From the cell containing the given text, extract its center point as (X, Y) coordinate. 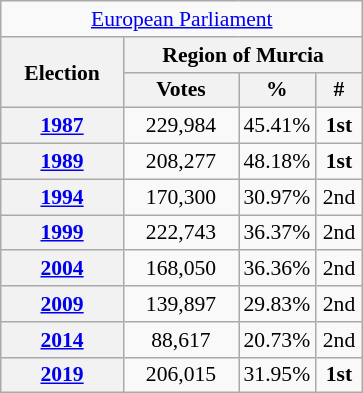
88,617 (180, 340)
2009 (62, 304)
229,984 (180, 126)
36.36% (276, 269)
Election (62, 72)
1989 (62, 162)
48.18% (276, 162)
Region of Murcia (242, 55)
206,015 (180, 375)
# (339, 90)
1994 (62, 197)
139,897 (180, 304)
168,050 (180, 269)
2014 (62, 340)
1987 (62, 126)
30.97% (276, 197)
222,743 (180, 233)
1999 (62, 233)
2004 (62, 269)
36.37% (276, 233)
208,277 (180, 162)
European Parliament (182, 19)
20.73% (276, 340)
45.41% (276, 126)
31.95% (276, 375)
Votes (180, 90)
170,300 (180, 197)
% (276, 90)
29.83% (276, 304)
2019 (62, 375)
